Find where the given text appears and provide that cell's center as (X, Y) coordinate. 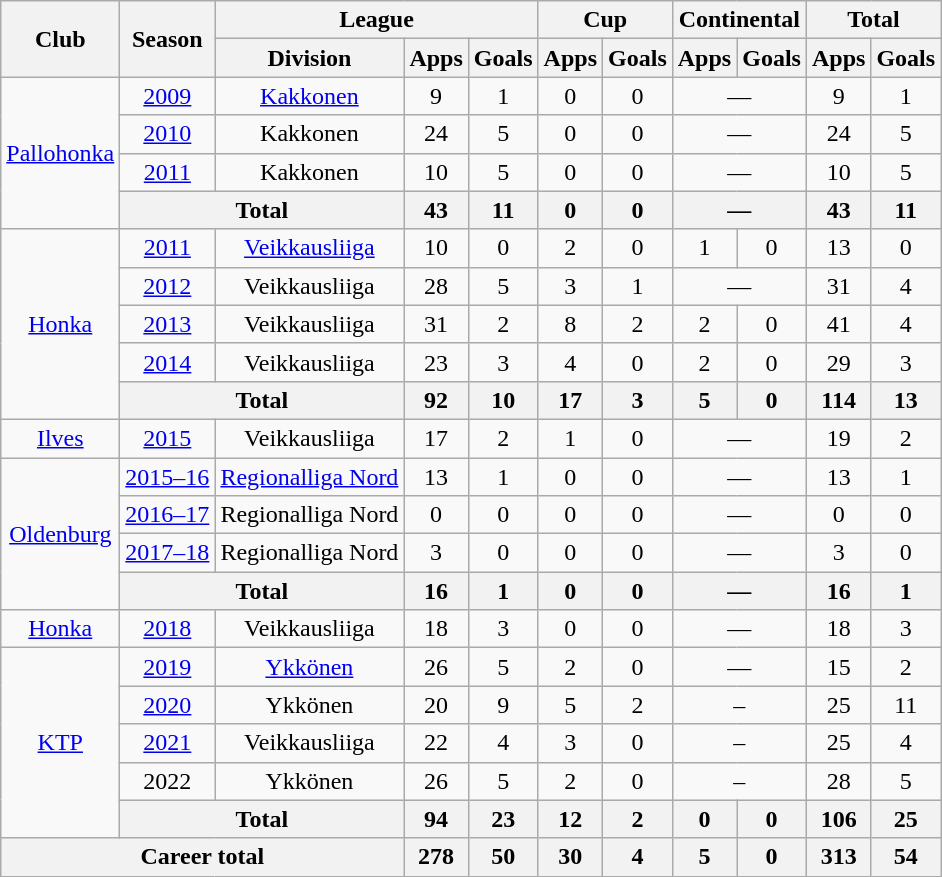
2017–18 (168, 553)
29 (838, 362)
Pallohonka (60, 153)
2009 (168, 96)
19 (838, 438)
50 (503, 857)
2013 (168, 324)
Club (60, 39)
2021 (168, 743)
Ilves (60, 438)
Career total (202, 857)
41 (838, 324)
94 (436, 819)
15 (838, 667)
92 (436, 400)
2018 (168, 629)
2022 (168, 781)
League (376, 20)
2015 (168, 438)
313 (838, 857)
114 (838, 400)
2015–16 (168, 477)
8 (570, 324)
Oldenburg (60, 534)
Cup (605, 20)
2014 (168, 362)
106 (838, 819)
2019 (168, 667)
Season (168, 39)
2016–17 (168, 515)
22 (436, 743)
2010 (168, 134)
KTP (60, 743)
54 (906, 857)
2012 (168, 286)
2020 (168, 705)
12 (570, 819)
20 (436, 705)
Continental (739, 20)
Division (310, 58)
278 (436, 857)
30 (570, 857)
